Provide the (x, y) coordinate of the cell's center where the given text is located.  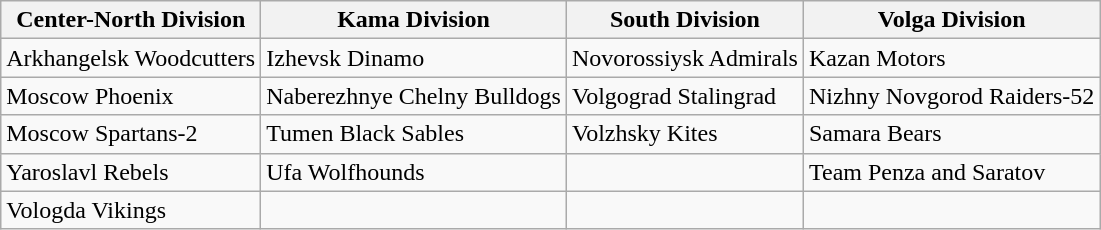
Izhevsk Dinamo (414, 58)
Team Penza and Saratov (951, 172)
Arkhangelsk Woodcutters (131, 58)
Volzhsky Kites (684, 134)
Yaroslavl Rebels (131, 172)
Volgograd Stalingrad (684, 96)
Center-North Division (131, 20)
Novorossiysk Admirals (684, 58)
Kama Division (414, 20)
Moscow Spartans-2 (131, 134)
Naberezhnye Chelny Bulldogs (414, 96)
Samara Bears (951, 134)
Moscow Phoenix (131, 96)
Nizhny Novgorod Raiders-52 (951, 96)
Ufa Wolfhounds (414, 172)
Volga Division (951, 20)
South Division (684, 20)
Kazan Motors (951, 58)
Tumen Black Sables (414, 134)
Vologda Vikings (131, 210)
